For the text-containing cell, return its midpoint in [x, y] coordinate format. 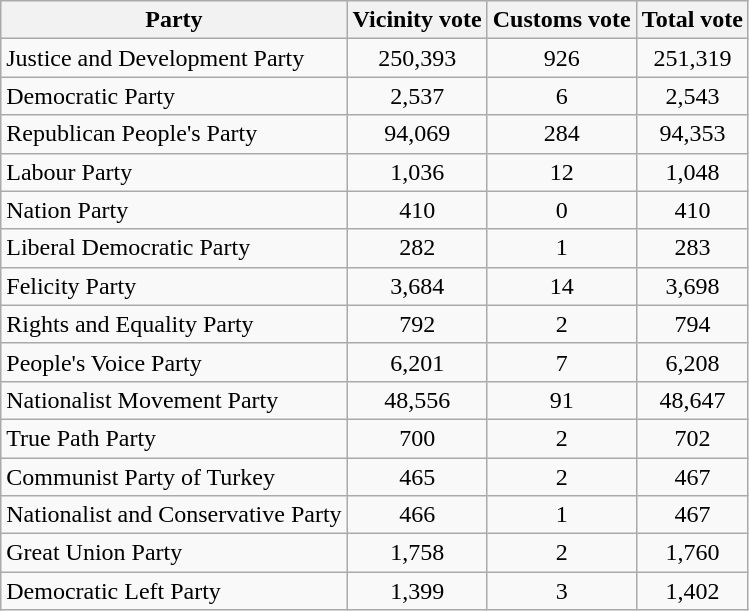
250,393 [417, 58]
Nation Party [174, 210]
1,036 [417, 172]
3,684 [417, 286]
1,402 [692, 591]
3,698 [692, 286]
People's Voice Party [174, 362]
700 [417, 438]
283 [692, 248]
Customs vote [562, 20]
True Path Party [174, 438]
Nationalist Movement Party [174, 400]
792 [417, 324]
Rights and Equality Party [174, 324]
Democratic Left Party [174, 591]
1,760 [692, 553]
94,069 [417, 134]
Felicity Party [174, 286]
465 [417, 477]
91 [562, 400]
Liberal Democratic Party [174, 248]
48,647 [692, 400]
7 [562, 362]
Total vote [692, 20]
282 [417, 248]
Republican People's Party [174, 134]
926 [562, 58]
Justice and Development Party [174, 58]
48,556 [417, 400]
94,353 [692, 134]
3 [562, 591]
14 [562, 286]
6,208 [692, 362]
284 [562, 134]
Vicinity vote [417, 20]
Communist Party of Turkey [174, 477]
2,543 [692, 96]
6 [562, 96]
Labour Party [174, 172]
702 [692, 438]
0 [562, 210]
1,758 [417, 553]
1,399 [417, 591]
466 [417, 515]
Democratic Party [174, 96]
1,048 [692, 172]
251,319 [692, 58]
12 [562, 172]
Great Union Party [174, 553]
2,537 [417, 96]
Nationalist and Conservative Party [174, 515]
Party [174, 20]
6,201 [417, 362]
794 [692, 324]
